Return (x, y) of the center of cell containing provided text 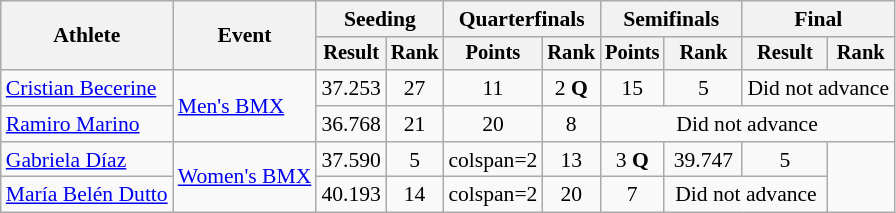
11 (492, 88)
14 (415, 195)
Semifinals (671, 19)
Men's BMX (245, 106)
Seeding (380, 19)
Ramiro Marino (87, 124)
40.193 (350, 195)
Cristian Becerine (87, 88)
Quarterfinals (522, 19)
Event (245, 36)
María Belén Dutto (87, 195)
Gabriela Díaz (87, 160)
2 Q (571, 88)
15 (632, 88)
Final (818, 19)
8 (571, 124)
39.747 (703, 160)
3 Q (632, 160)
37.253 (350, 88)
Women's BMX (245, 178)
27 (415, 88)
37.590 (350, 160)
7 (632, 195)
36.768 (350, 124)
13 (571, 160)
Athlete (87, 36)
21 (415, 124)
